Extract the [x, y] coordinate from the center of the cell holding the provided text.  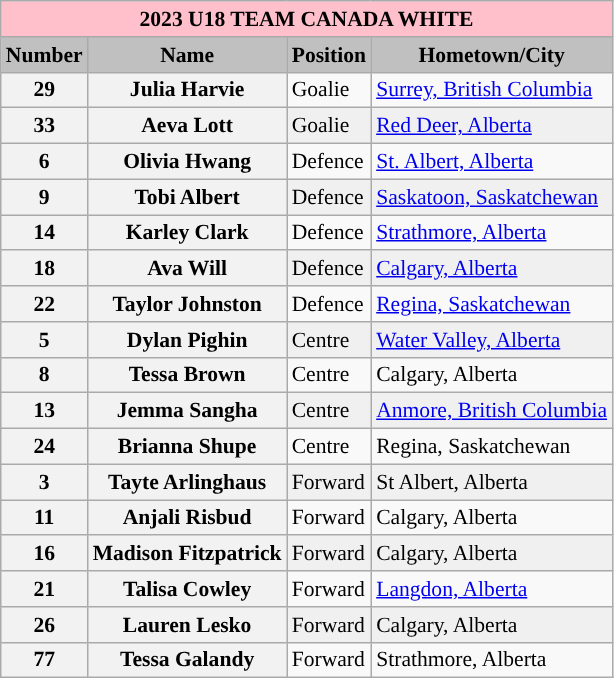
21 [44, 589]
Tessa Brown [188, 375]
Anmore, British Columbia [492, 411]
22 [44, 304]
Julia Harvie [188, 90]
Jemma Sangha [188, 411]
5 [44, 340]
33 [44, 126]
Dylan Pighin [188, 340]
Langdon, Alberta [492, 589]
Tessa Galandy [188, 660]
77 [44, 660]
Water Valley, Alberta [492, 340]
8 [44, 375]
Position [329, 55]
Anjali Risbud [188, 518]
Red Deer, Alberta [492, 126]
16 [44, 554]
26 [44, 625]
Aeva Lott [188, 126]
24 [44, 447]
18 [44, 269]
Taylor Johnston [188, 304]
Madison Fitzpatrick [188, 554]
Name [188, 55]
14 [44, 233]
Talisa Cowley [188, 589]
Saskatoon, Saskatchewan [492, 197]
29 [44, 90]
Surrey, British Columbia [492, 90]
Karley Clark [188, 233]
Ava Will [188, 269]
Lauren Lesko [188, 625]
9 [44, 197]
13 [44, 411]
Tayte Arlinghaus [188, 482]
St. Albert, Alberta [492, 162]
3 [44, 482]
Hometown/City [492, 55]
Brianna Shupe [188, 447]
Tobi Albert [188, 197]
2023 U18 TEAM CANADA WHITE [306, 19]
Number [44, 55]
11 [44, 518]
St Albert, Alberta [492, 482]
6 [44, 162]
Olivia Hwang [188, 162]
